Provide the (x, y) coordinate of the cell's center where the given text is located.  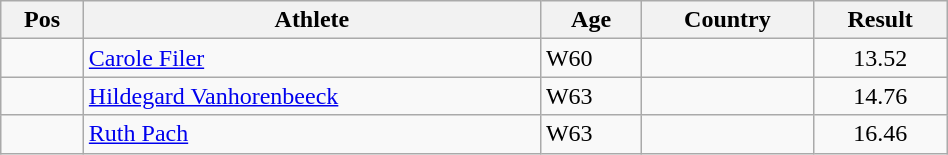
W60 (590, 58)
Carole Filer (312, 58)
Hildegard Vanhorenbeeck (312, 96)
14.76 (880, 96)
Country (728, 20)
Ruth Pach (312, 134)
16.46 (880, 134)
Result (880, 20)
Age (590, 20)
13.52 (880, 58)
Athlete (312, 20)
Pos (42, 20)
